Identify which cell holds the provided text, then report its [X, Y] central coordinate. 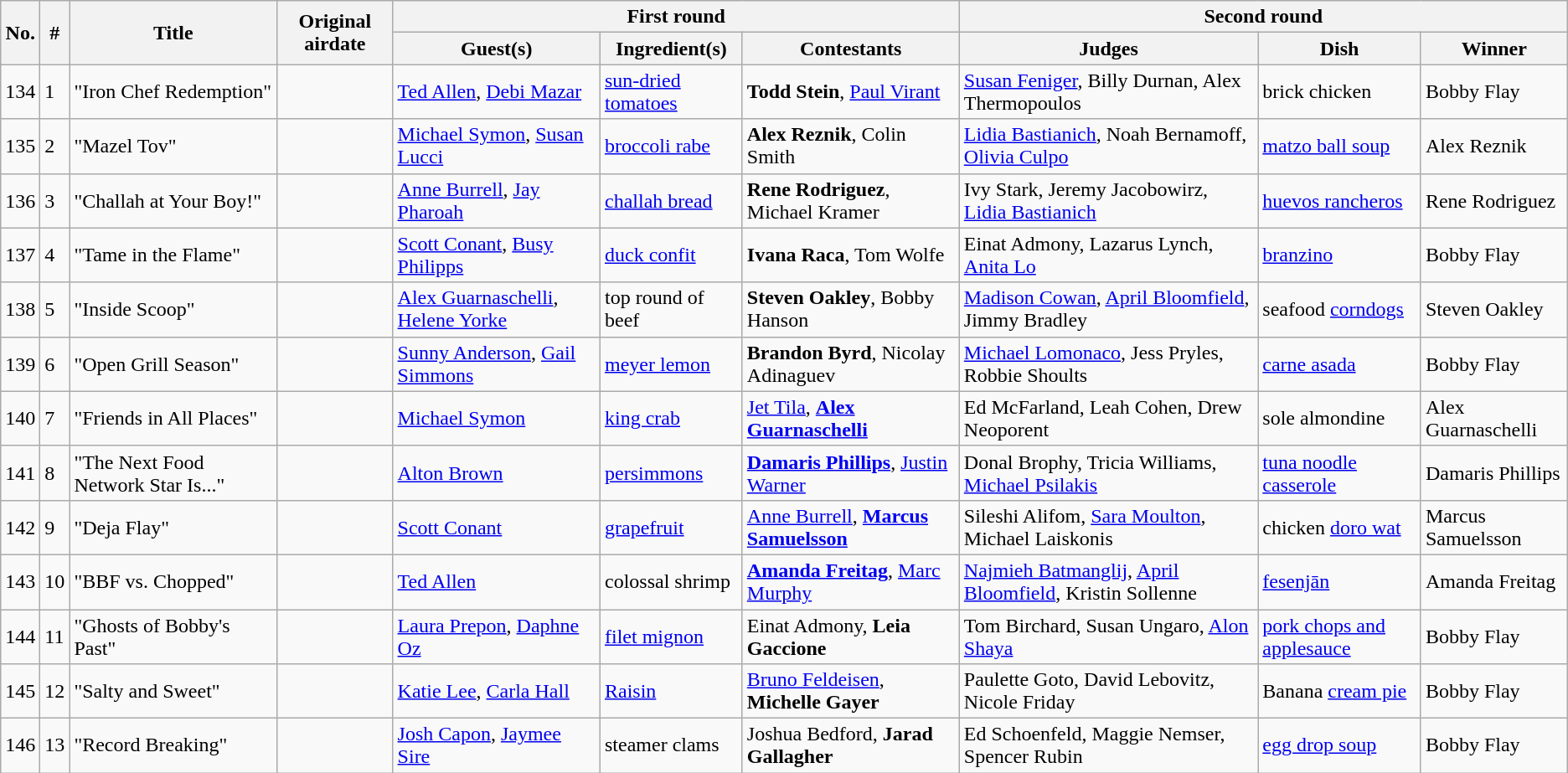
Najmieh Batmanglij, April Bloomfield, Kristin Sollenne [1109, 581]
10 [55, 581]
top round of beef [671, 310]
"Tame in the Flame" [173, 255]
Michael Symon, Susan Lucci [496, 146]
Joshua Bedford, Jarad Gallagher [851, 745]
13 [55, 745]
7 [55, 419]
brick chicken [1340, 92]
egg drop soup [1340, 745]
tuna noodle casserole [1340, 472]
Lidia Bastianich, Noah Bernamoff, Olivia Culpo [1109, 146]
Amanda Freitag, Marc Murphy [851, 581]
Steven Oakley, Bobby Hanson [851, 310]
Susan Feniger, Billy Durnan, Alex Thermopoulos [1109, 92]
Alex Guarnaschelli, Helene Yorke [496, 310]
Ed Schoenfeld, Maggie Nemser, Spencer Rubin [1109, 745]
Judges [1109, 49]
Anne Burrell, Marcus Samuelsson [851, 528]
143 [20, 581]
Alex Guarnaschelli [1494, 419]
Todd Stein, Paul Virant [851, 92]
Michael Symon [496, 419]
5 [55, 310]
carne asada [1340, 363]
Alex Reznik [1494, 146]
Michael Lomonaco, Jess Pryles, Robbie Shoults [1109, 363]
137 [20, 255]
8 [55, 472]
Einat Admony, Leia Gaccione [851, 636]
Title [173, 33]
huevos rancheros [1340, 201]
Winner [1494, 49]
136 [20, 201]
"Challah at Your Boy!" [173, 201]
141 [20, 472]
Brandon Byrd, Nicolay Adinaguev [851, 363]
140 [20, 419]
duck confit [671, 255]
12 [55, 692]
11 [55, 636]
Alex Reznik, Colin Smith [851, 146]
Damaris Phillips [1494, 472]
Rene Rodriguez, Michael Kramer [851, 201]
145 [20, 692]
Sileshi Alifom, Sara Moulton, Michael Laiskonis [1109, 528]
seafood corndogs [1340, 310]
Second round [1263, 17]
persimmons [671, 472]
Ivana Raca, Tom Wolfe [851, 255]
Ivy Stark, Jeremy Jacobowirz, Lidia Bastianich [1109, 201]
"Open Grill Season" [173, 363]
Anne Burrell, Jay Pharoah [496, 201]
meyer lemon [671, 363]
Scott Conant, Busy Philipps [496, 255]
pork chops and applesauce [1340, 636]
142 [20, 528]
144 [20, 636]
Original airdate [335, 33]
king crab [671, 419]
Raisin [671, 692]
sole almondine [1340, 419]
Banana cream pie [1340, 692]
Ingredient(s) [671, 49]
Contestants [851, 49]
Damaris Phillips, Justin Warner [851, 472]
"Deja Flay" [173, 528]
"Salty and Sweet" [173, 692]
Amanda Freitag [1494, 581]
Rene Rodriguez [1494, 201]
"The Next Food Network Star Is..." [173, 472]
4 [55, 255]
Ed McFarland, Leah Cohen, Drew Neoporent [1109, 419]
Katie Lee, Carla Hall [496, 692]
139 [20, 363]
steamer clams [671, 745]
Paulette Goto, David Lebovitz, Nicole Friday [1109, 692]
filet mignon [671, 636]
"Friends in All Places" [173, 419]
Scott Conant [496, 528]
3 [55, 201]
"Record Breaking" [173, 745]
Ted Allen, Debi Mazar [496, 92]
Guest(s) [496, 49]
sun-dried tomatoes [671, 92]
Marcus Samuelsson [1494, 528]
Steven Oakley [1494, 310]
134 [20, 92]
Einat Admony, Lazarus Lynch, Anita Lo [1109, 255]
Sunny Anderson, Gail Simmons [496, 363]
Bruno Feldeisen, Michelle Gayer [851, 692]
colossal shrimp [671, 581]
Ted Allen [496, 581]
Laura Prepon, Daphne Oz [496, 636]
Tom Birchard, Susan Ungaro, Alon Shaya [1109, 636]
grapefruit [671, 528]
branzino [1340, 255]
chicken doro wat [1340, 528]
broccoli rabe [671, 146]
2 [55, 146]
6 [55, 363]
1 [55, 92]
135 [20, 146]
challah bread [671, 201]
Dish [1340, 49]
Donal Brophy, Tricia Williams, Michael Psilakis [1109, 472]
Alton Brown [496, 472]
"BBF vs. Chopped" [173, 581]
matzo ball soup [1340, 146]
# [55, 33]
Jet Tila, Alex Guarnaschelli [851, 419]
Madison Cowan, April Bloomfield, Jimmy Bradley [1109, 310]
"Inside Scoop" [173, 310]
"Ghosts of Bobby's Past" [173, 636]
9 [55, 528]
No. [20, 33]
146 [20, 745]
fesenjān [1340, 581]
"Iron Chef Redemption" [173, 92]
First round [676, 17]
"Mazel Tov" [173, 146]
138 [20, 310]
Josh Capon, Jaymee Sire [496, 745]
